Output the [x, y] coordinate of the center of the cell containing the given text.  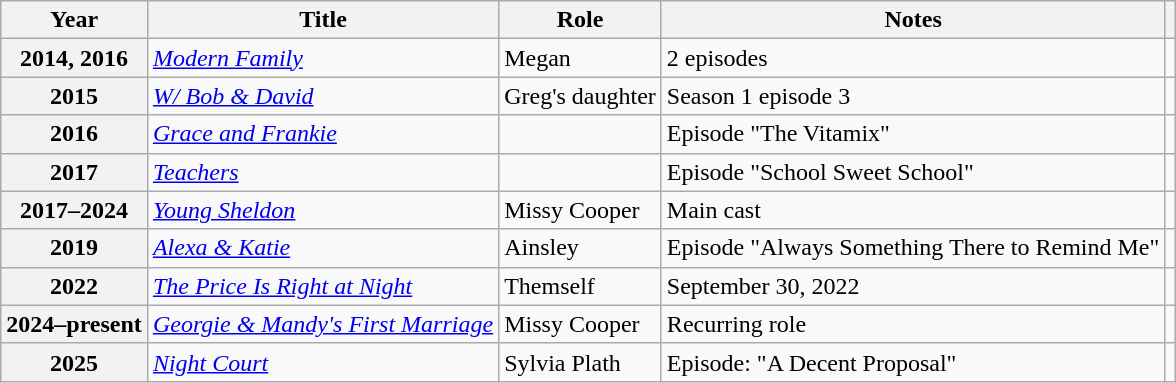
2016 [74, 134]
Episode "School Sweet School" [912, 172]
Alexa & Katie [322, 248]
Year [74, 20]
September 30, 2022 [912, 286]
2019 [74, 248]
2015 [74, 96]
2 episodes [912, 58]
Grace and Frankie [322, 134]
The Price Is Right at Night [322, 286]
2017 [74, 172]
Main cast [912, 210]
Notes [912, 20]
Themself [580, 286]
Sylvia Plath [580, 362]
2024–present [74, 324]
W/ Bob & David [322, 96]
Episode "The Vitamix" [912, 134]
Night Court [322, 362]
Modern Family [322, 58]
Young Sheldon [322, 210]
2017–2024 [74, 210]
Georgie & Mandy's First Marriage [322, 324]
2014, 2016 [74, 58]
2025 [74, 362]
Recurring role [912, 324]
2022 [74, 286]
Teachers [322, 172]
Megan [580, 58]
Episode: "A Decent Proposal" [912, 362]
Season 1 episode 3 [912, 96]
Greg's daughter [580, 96]
Ainsley [580, 248]
Role [580, 20]
Episode "Always Something There to Remind Me" [912, 248]
Title [322, 20]
